Provide the (x, y) coordinate of the cell's center where the given text is located.  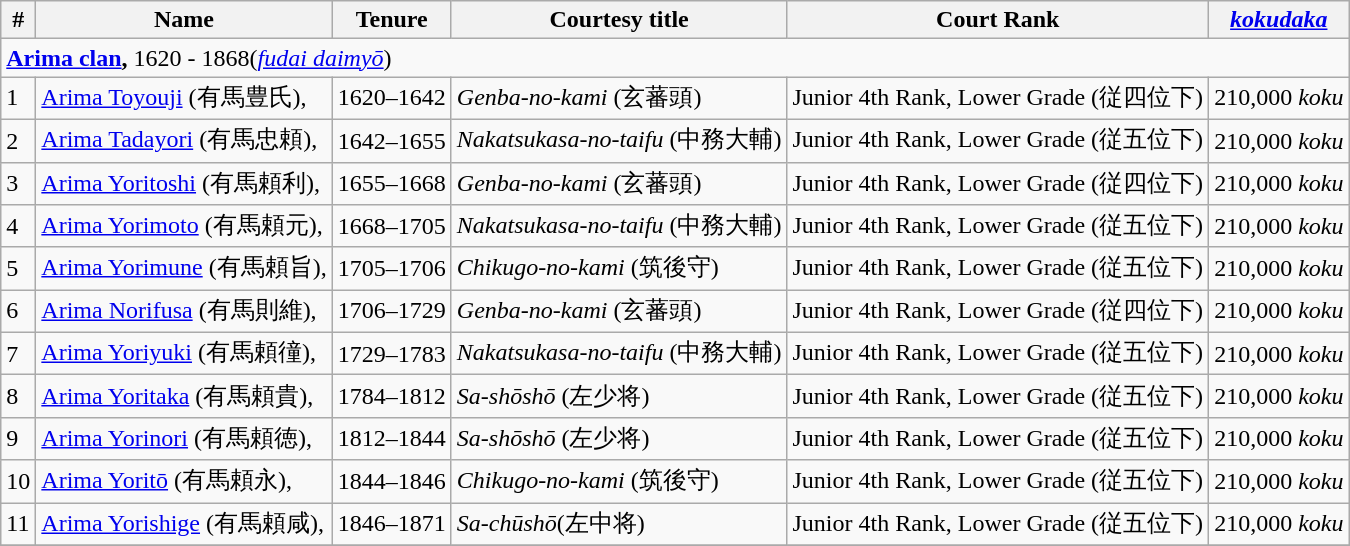
3 (18, 184)
1642–1655 (392, 140)
Name (184, 20)
Courtesy title (619, 20)
1784–1812 (392, 396)
1729–1783 (392, 354)
1846–1871 (392, 524)
1706–1729 (392, 312)
1844–1846 (392, 482)
1620–1642 (392, 98)
9 (18, 438)
Arima clan, 1620 - 1868(fudai daimyō) (675, 58)
1 (18, 98)
1812–1844 (392, 438)
2 (18, 140)
Arima Tadayori (有馬忠頼), (184, 140)
Arima Yoritoshi (有馬頼利), (184, 184)
Arima Yorimune (有馬頼旨), (184, 268)
Arima Norifusa (有馬則維), (184, 312)
Arima Yorimoto (有馬頼元), (184, 226)
Arima Yoriyuki (有馬頼徸), (184, 354)
Tenure (392, 20)
4 (18, 226)
7 (18, 354)
kokudaka (1279, 20)
Arima Yorinori (有馬頼徳), (184, 438)
Arima Yoritō (有馬頼永), (184, 482)
1655–1668 (392, 184)
# (18, 20)
5 (18, 268)
10 (18, 482)
8 (18, 396)
Arima Yoritaka (有馬頼貴), (184, 396)
6 (18, 312)
1668–1705 (392, 226)
11 (18, 524)
Court Rank (998, 20)
Arima Yorishige (有馬頼咸), (184, 524)
Sa-chūshō(左中将) (619, 524)
1705–1706 (392, 268)
Arima Toyouji (有馬豊氏), (184, 98)
